Find where the given text appears and provide that cell's center as [x, y] coordinate. 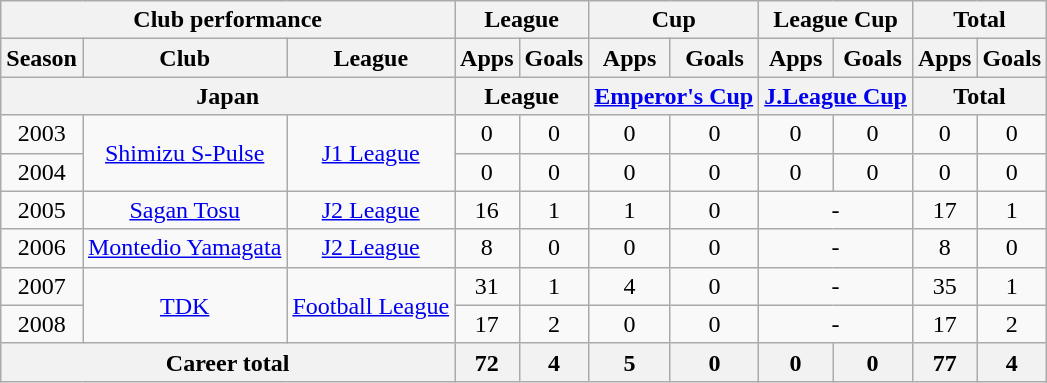
TDK [184, 305]
2008 [42, 324]
Season [42, 58]
Club [184, 58]
16 [487, 210]
2006 [42, 248]
31 [487, 286]
Japan [228, 96]
Football League [371, 305]
2007 [42, 286]
2005 [42, 210]
2003 [42, 134]
77 [944, 362]
J.League Cup [836, 96]
5 [630, 362]
35 [944, 286]
League Cup [836, 20]
72 [487, 362]
J1 League [371, 153]
Montedio Yamagata [184, 248]
Sagan Tosu [184, 210]
Club performance [228, 20]
Cup [674, 20]
2004 [42, 172]
Emperor's Cup [674, 96]
Shimizu S-Pulse [184, 153]
Career total [228, 362]
